Pinpoint the cell where the given text exists, returning its (x, y) midpoint coordinate. 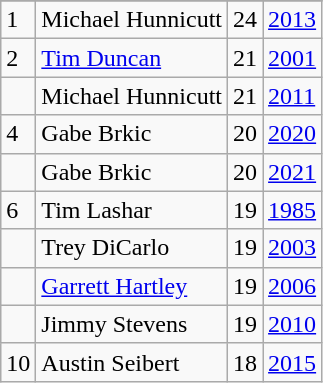
24 (246, 20)
4 (18, 134)
Tim Lashar (132, 210)
2011 (292, 96)
1985 (292, 210)
2001 (292, 58)
Tim Duncan (132, 58)
Jimmy Stevens (132, 324)
2003 (292, 248)
Garrett Hartley (132, 286)
2021 (292, 172)
2006 (292, 286)
2010 (292, 324)
2 (18, 58)
18 (246, 362)
10 (18, 362)
2013 (292, 20)
2020 (292, 134)
1 (18, 20)
Austin Seibert (132, 362)
2015 (292, 362)
Trey DiCarlo (132, 248)
6 (18, 210)
